Pinpoint the cell where the given text exists, returning its [X, Y] midpoint coordinate. 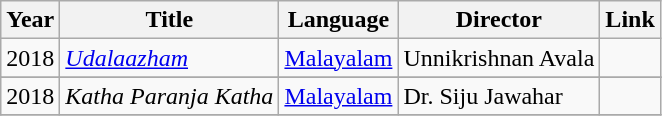
Title [170, 20]
Dr. Siju Jawahar [499, 96]
Language [338, 20]
Katha Paranja Katha [170, 96]
Year [30, 20]
Unnikrishnan Avala [499, 58]
Link [630, 20]
Director [499, 20]
Udalaazham [170, 58]
